Scan for the cell matching the given text and deliver its [x, y] coordinate at center. 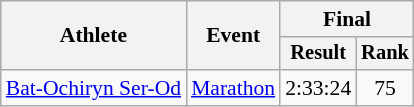
75 [385, 88]
Event [233, 36]
Final [347, 19]
2:33:24 [318, 88]
Rank [385, 54]
Marathon [233, 88]
Athlete [94, 36]
Result [318, 54]
Bat-Ochiryn Ser-Od [94, 88]
